From the cell containing the given text, extract its center point as [x, y] coordinate. 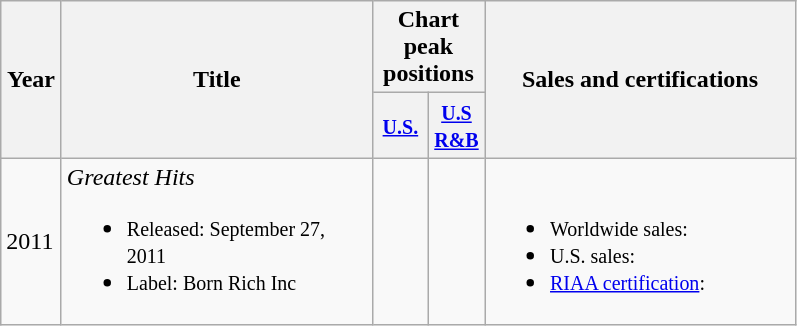
Year [32, 80]
Worldwide sales:U.S. sales:RIAA certification: [640, 242]
Title [216, 80]
Chart peak positions [428, 47]
U.S. [400, 126]
U.S R&B [456, 126]
Greatest HitsReleased: September 27, 2011Label: Born Rich Inc [216, 242]
2011 [32, 242]
Sales and certifications [640, 80]
